Provide the [X, Y] coordinate of the cell's center where the given text is located.  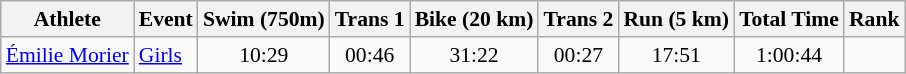
1:00:44 [789, 55]
Total Time [789, 19]
Event [166, 19]
31:22 [474, 55]
17:51 [676, 55]
00:27 [578, 55]
Run (5 km) [676, 19]
Rank [874, 19]
Trans 1 [370, 19]
Émilie Morier [68, 55]
Athlete [68, 19]
10:29 [264, 55]
Swim (750m) [264, 19]
00:46 [370, 55]
Girls [166, 55]
Trans 2 [578, 19]
Bike (20 km) [474, 19]
